Provide the [X, Y] coordinate of the cell's center where the given text is located.  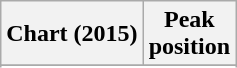
Chart (2015) [72, 34]
Peak position [189, 34]
